Output the (x, y) coordinate of the center of the cell containing the given text.  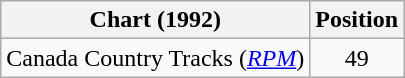
Canada Country Tracks (RPM) (156, 58)
Chart (1992) (156, 20)
Position (357, 20)
49 (357, 58)
